Identify which cell holds the provided text, then report its [X, Y] central coordinate. 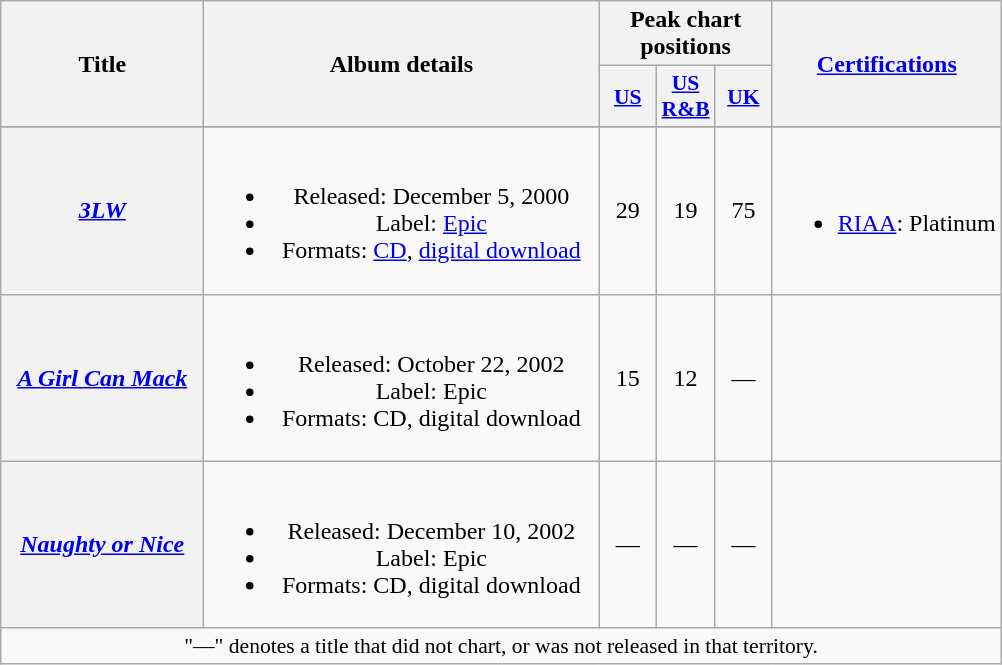
3LW [102, 210]
Peak chart positions [686, 34]
RIAA: Platinum [886, 210]
19 [686, 210]
15 [628, 378]
US R&B [686, 96]
UK [744, 96]
Naughty or Nice [102, 544]
Released: December 10, 2002Label: EpicFormats: CD, digital download [402, 544]
US [628, 96]
Title [102, 64]
75 [744, 210]
Released: October 22, 2002Label: EpicFormats: CD, digital download [402, 378]
"—" denotes a title that did not chart, or was not released in that territory. [502, 646]
Certifications [886, 64]
Released: December 5, 2000Label: EpicFormats: CD, digital download [402, 210]
Album details [402, 64]
12 [686, 378]
A Girl Can Mack [102, 378]
29 [628, 210]
